Return the [X, Y] coordinate for the center point of the cell that contains the specified text.  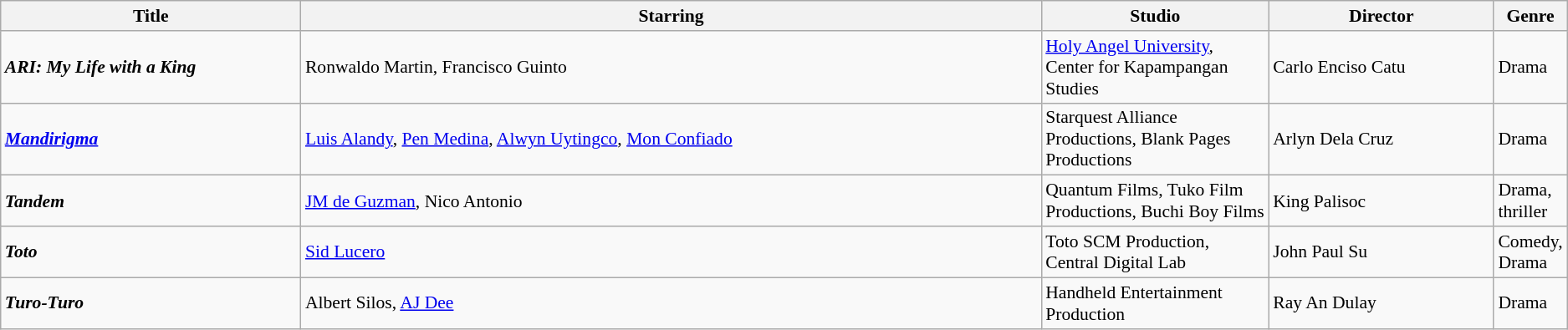
Carlo Enciso Catu [1382, 67]
Tandem [151, 201]
Mandirigma [151, 139]
JM de Guzman, Nico Antonio [671, 201]
Starring [671, 16]
Sid Lucero [671, 252]
Toto [151, 252]
John Paul Su [1382, 252]
ARI: My Life with a King [151, 67]
Handheld Entertainment Production [1155, 302]
Drama, thriller [1530, 201]
Turo-Turo [151, 302]
King Palisoc [1382, 201]
Comedy, Drama [1530, 252]
Albert Silos, AJ Dee [671, 302]
Luis Alandy, Pen Medina, Alwyn Uytingco, Mon Confiado [671, 139]
Ray An Dulay [1382, 302]
Studio [1155, 16]
Holy Angel University, Center for Kapampangan Studies [1155, 67]
Quantum Films, Tuko Film Productions, Buchi Boy Films [1155, 201]
Starquest Alliance Productions, Blank Pages Productions [1155, 139]
Ronwaldo Martin, Francisco Guinto [671, 67]
Title [151, 16]
Genre [1530, 16]
Arlyn Dela Cruz [1382, 139]
Toto SCM Production, Central Digital Lab [1155, 252]
Director [1382, 16]
